Identify which cell holds the provided text, then report its (X, Y) central coordinate. 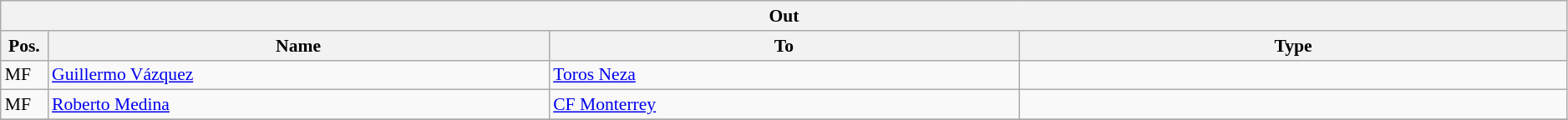
Name (298, 46)
Pos. (24, 46)
Out (784, 16)
Guillermo Vázquez (298, 75)
To (784, 46)
CF Monterrey (784, 105)
Toros Neza (784, 75)
Type (1293, 46)
Roberto Medina (298, 105)
